Capture the cell that displays the provided text and extract its [x, y] central coordinate. 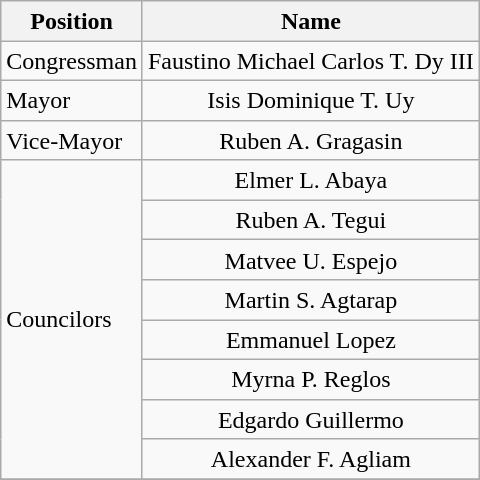
Emmanuel Lopez [310, 340]
Position [72, 21]
Faustino Michael Carlos T. Dy III [310, 61]
Ruben A. Tegui [310, 220]
Name [310, 21]
Elmer L. Abaya [310, 180]
Councilors [72, 320]
Mayor [72, 100]
Matvee U. Espejo [310, 260]
Martin S. Agtarap [310, 300]
Edgardo Guillermo [310, 419]
Ruben A. Gragasin [310, 140]
Congressman [72, 61]
Vice-Mayor [72, 140]
Isis Dominique T. Uy [310, 100]
Myrna P. Reglos [310, 379]
Alexander F. Agliam [310, 459]
